Determine the (x, y) coordinate at the center of the cell enclosing the given text.  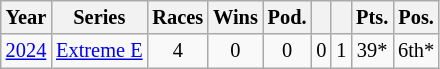
Year (26, 17)
1 (341, 51)
Races (178, 17)
6th* (416, 51)
Pos. (416, 17)
Extreme E (99, 51)
Pts. (372, 17)
4 (178, 51)
Pod. (288, 17)
Wins (236, 17)
39* (372, 51)
Series (99, 17)
2024 (26, 51)
